Return the (X, Y) coordinate for the center point of the cell that contains the specified text.  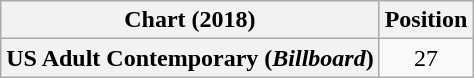
27 (426, 58)
Position (426, 20)
Chart (2018) (190, 20)
US Adult Contemporary (Billboard) (190, 58)
